From the cell containing the given text, extract its center point as [x, y] coordinate. 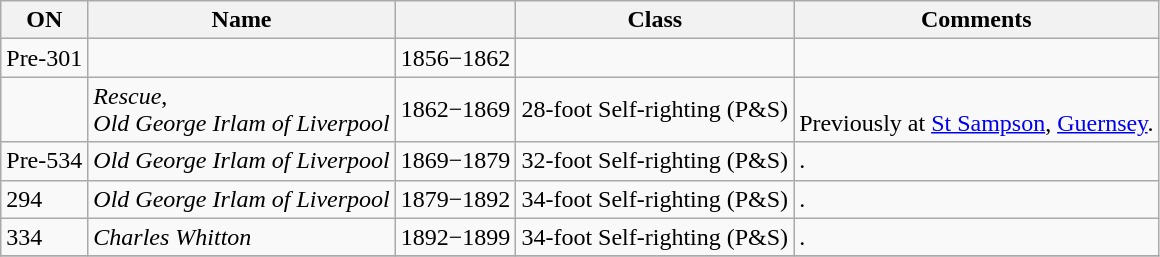
Charles Whitton [242, 237]
Comments [977, 20]
1892−1899 [456, 237]
1856−1862 [456, 58]
1869−1879 [456, 161]
294 [44, 199]
Rescue,Old George Irlam of Liverpool [242, 110]
Pre-301 [44, 58]
32-foot Self-righting (P&S) [655, 161]
1879−1892 [456, 199]
1862−1869 [456, 110]
Name [242, 20]
334 [44, 237]
Previously at St Sampson, Guernsey. [977, 110]
28-foot Self-righting (P&S) [655, 110]
ON [44, 20]
Class [655, 20]
Pre-534 [44, 161]
